Detect which cell encompasses the target text, then output its [X, Y] center coordinate. 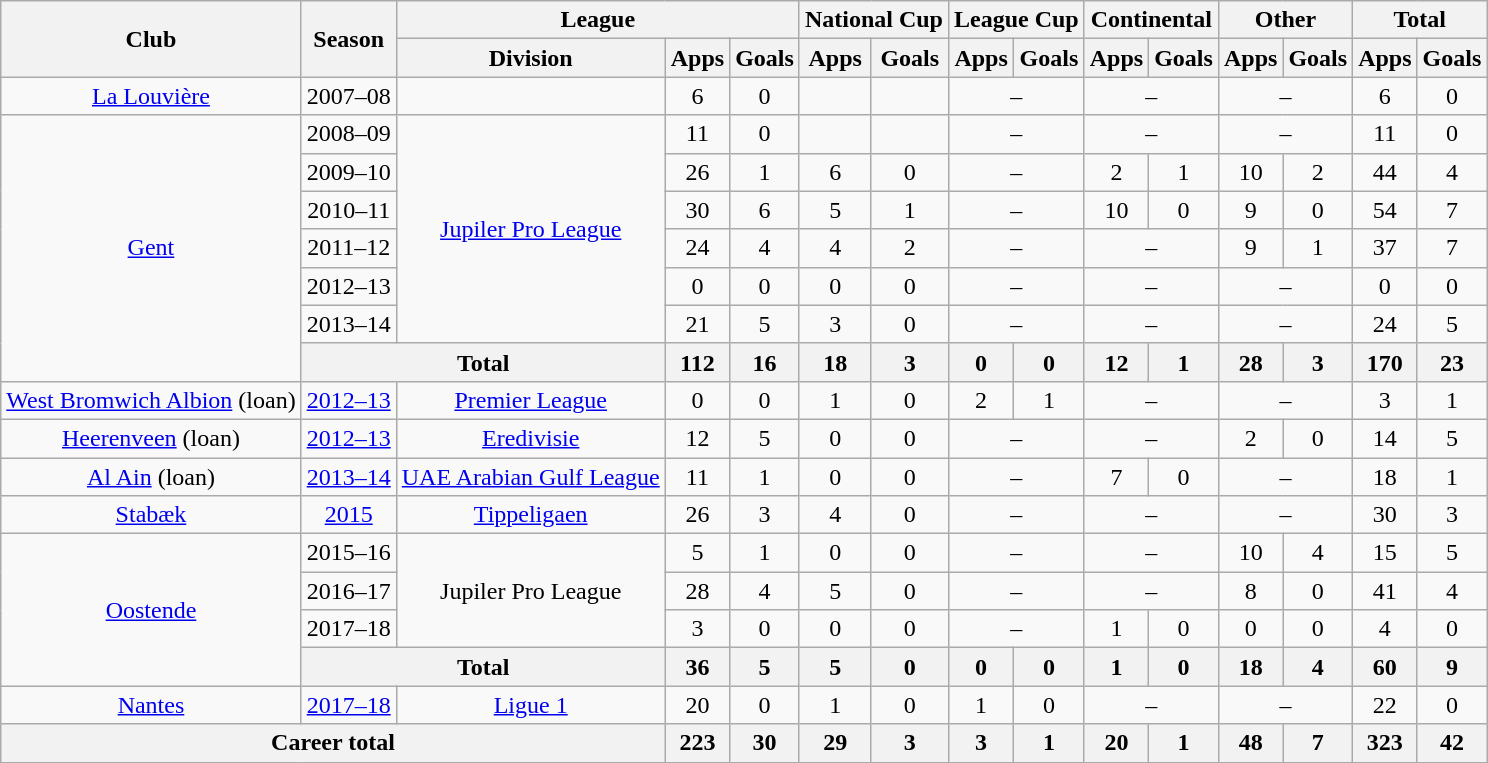
Continental [1151, 20]
Division [530, 58]
37 [1385, 248]
2010–11 [348, 210]
Heerenveen (loan) [151, 438]
21 [697, 324]
Season [348, 39]
16 [765, 362]
15 [1385, 553]
League [598, 20]
Stabæk [151, 515]
Nantes [151, 705]
National Cup [874, 20]
2011–12 [348, 248]
323 [1385, 743]
2009–10 [348, 172]
2015 [348, 515]
112 [697, 362]
22 [1385, 705]
2008–09 [348, 134]
23 [1452, 362]
170 [1385, 362]
36 [697, 667]
Al Ain (loan) [151, 477]
Club [151, 39]
42 [1452, 743]
Other [1285, 20]
2015–16 [348, 553]
48 [1250, 743]
Ligue 1 [530, 705]
Oostende [151, 610]
League Cup [1016, 20]
Career total [333, 743]
29 [835, 743]
West Bromwich Albion (loan) [151, 400]
41 [1385, 591]
2016–17 [348, 591]
2007–08 [348, 96]
Gent [151, 248]
54 [1385, 210]
60 [1385, 667]
La Louvière [151, 96]
14 [1385, 438]
Premier League [530, 400]
8 [1250, 591]
Eredivisie [530, 438]
223 [697, 743]
44 [1385, 172]
Tippeligaen [530, 515]
UAE Arabian Gulf League [530, 477]
